Scan for the cell matching the given text and deliver its (x, y) coordinate at center. 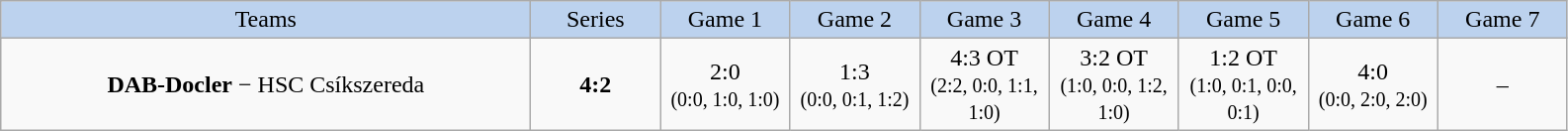
4:3 OT (2:2, 0:0, 1:1, 1:0) (985, 84)
Game 5 (1244, 20)
Teams (266, 20)
Game 1 (726, 20)
Game 4 (1113, 20)
4:0 (0:0, 2:0, 2:0) (1372, 84)
Series (595, 20)
Game 2 (854, 20)
– (1503, 84)
Game 7 (1503, 20)
Game 3 (985, 20)
1:3 (0:0, 0:1, 1:2) (854, 84)
4:2 (595, 84)
DAB-Docler − HSC Csíkszereda (266, 84)
3:2 OT (1:0, 0:0, 1:2, 1:0) (1113, 84)
2:0 (0:0, 1:0, 1:0) (726, 84)
Game 6 (1372, 20)
1:2 OT (1:0, 0:1, 0:0, 0:1) (1244, 84)
